Scan for the cell matching the given text and deliver its (X, Y) coordinate at center. 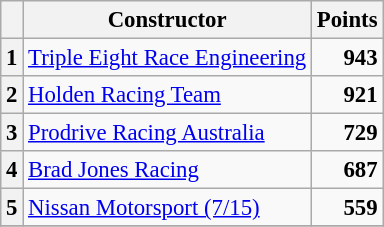
Points (348, 20)
Nissan Motorsport (7/15) (168, 208)
Holden Racing Team (168, 95)
Brad Jones Racing (168, 170)
559 (348, 208)
Constructor (168, 20)
687 (348, 170)
943 (348, 58)
729 (348, 133)
Prodrive Racing Australia (168, 133)
5 (12, 208)
4 (12, 170)
1 (12, 58)
Triple Eight Race Engineering (168, 58)
3 (12, 133)
2 (12, 95)
921 (348, 95)
